Capture the cell that displays the provided text and extract its (x, y) central coordinate. 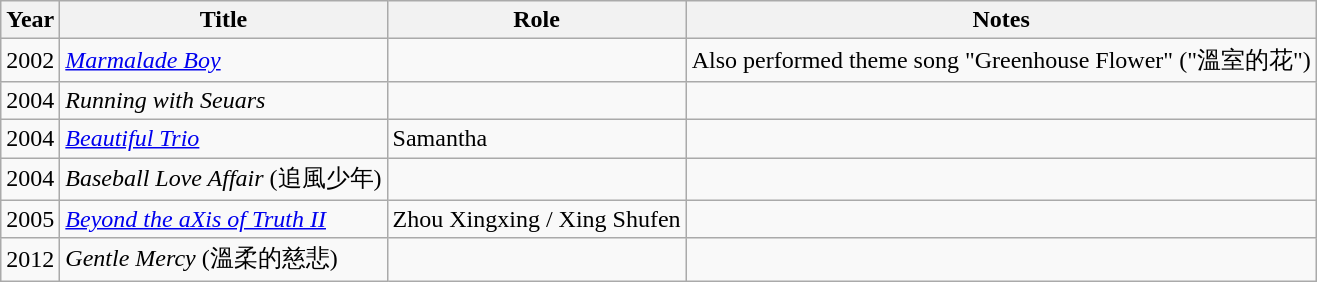
Marmalade Boy (224, 60)
2002 (30, 60)
Beautiful Trio (224, 138)
Baseball Love Affair (追風少年) (224, 180)
Running with Seuars (224, 100)
Role (536, 20)
Notes (1001, 20)
Beyond the aXis of Truth II (224, 219)
Samantha (536, 138)
Zhou Xingxing / Xing Shufen (536, 219)
Also performed theme song "Greenhouse Flower" ("溫室的花") (1001, 60)
2012 (30, 260)
2005 (30, 219)
Year (30, 20)
Gentle Mercy (溫柔的慈悲) (224, 260)
Title (224, 20)
